Find where the given text appears and provide that cell's center as (X, Y) coordinate. 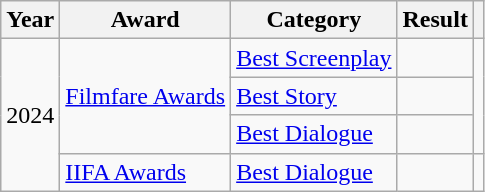
Result (435, 20)
Best Screenplay (314, 58)
Award (146, 20)
IIFA Awards (146, 172)
Category (314, 20)
Year (30, 20)
2024 (30, 115)
Filmfare Awards (146, 96)
Best Story (314, 96)
